For the text-containing cell, return its midpoint in (x, y) coordinate format. 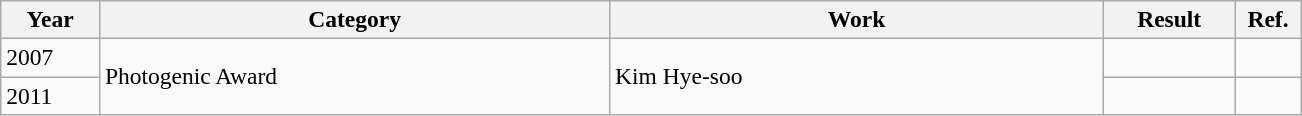
2011 (50, 95)
Result (1169, 19)
Category (354, 19)
Year (50, 19)
Ref. (1268, 19)
2007 (50, 57)
Photogenic Award (354, 76)
Work (857, 19)
Kim Hye-soo (857, 76)
